Scan for the cell matching the given text and deliver its (X, Y) coordinate at center. 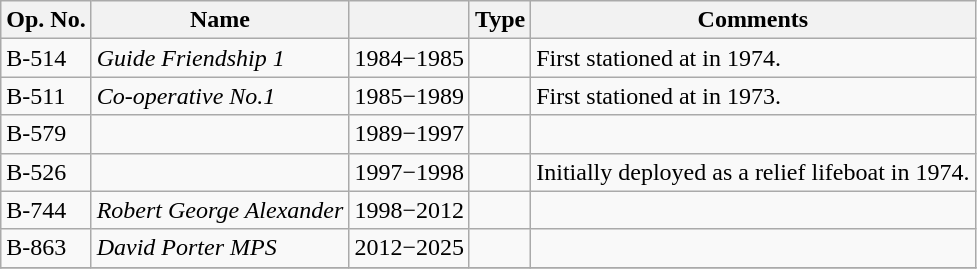
David Porter MPS (220, 248)
Initially deployed as a relief lifeboat in 1974. (753, 172)
1985−1989 (410, 96)
First stationed at in 1974. (753, 58)
1997−1998 (410, 172)
2012−2025 (410, 248)
Type (500, 20)
B-863 (46, 248)
B-744 (46, 210)
Op. No. (46, 20)
B-526 (46, 172)
Co-operative No.1 (220, 96)
B-511 (46, 96)
1984−1985 (410, 58)
Robert George Alexander (220, 210)
Guide Friendship 1 (220, 58)
First stationed at in 1973. (753, 96)
Comments (753, 20)
B-514 (46, 58)
1989−1997 (410, 134)
1998−2012 (410, 210)
B-579 (46, 134)
Name (220, 20)
